Locate the cell with the specified text and output its (X, Y) center coordinate. 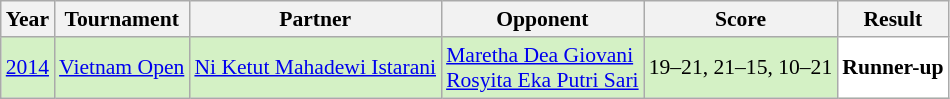
Maretha Dea Giovani Rosyita Eka Putri Sari (542, 68)
Partner (315, 19)
Ni Ketut Mahadewi Istarani (315, 68)
Tournament (122, 19)
Runner-up (892, 68)
19–21, 21–15, 10–21 (741, 68)
Opponent (542, 19)
Vietnam Open (122, 68)
Score (741, 19)
Result (892, 19)
Year (28, 19)
2014 (28, 68)
